From the cell containing the given text, extract its center point as [X, Y] coordinate. 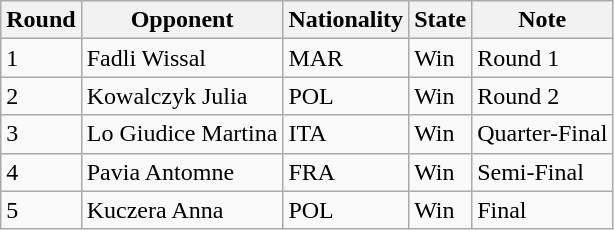
FRA [346, 172]
ITA [346, 134]
Round 2 [542, 96]
5 [41, 210]
4 [41, 172]
Final [542, 210]
Opponent [182, 20]
Kowalczyk Julia [182, 96]
Fadli Wissal [182, 58]
Round 1 [542, 58]
Lo Giudice Martina [182, 134]
Kuczera Anna [182, 210]
Quarter-Final [542, 134]
Pavia Antomne [182, 172]
Note [542, 20]
1 [41, 58]
2 [41, 96]
Nationality [346, 20]
Semi-Final [542, 172]
3 [41, 134]
MAR [346, 58]
Round [41, 20]
State [440, 20]
